Detect which cell encompasses the target text, then output its [X, Y] center coordinate. 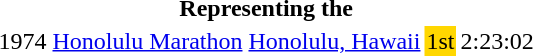
1st [440, 41]
Honolulu Marathon [148, 41]
Honolulu, Hawaii [334, 41]
